Output the [x, y] coordinate of the center of the cell containing the given text.  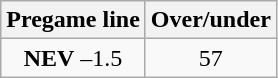
Pregame line [74, 20]
Over/under [210, 20]
57 [210, 58]
NEV –1.5 [74, 58]
